Locate the cell with the specified text and output its [X, Y] center coordinate. 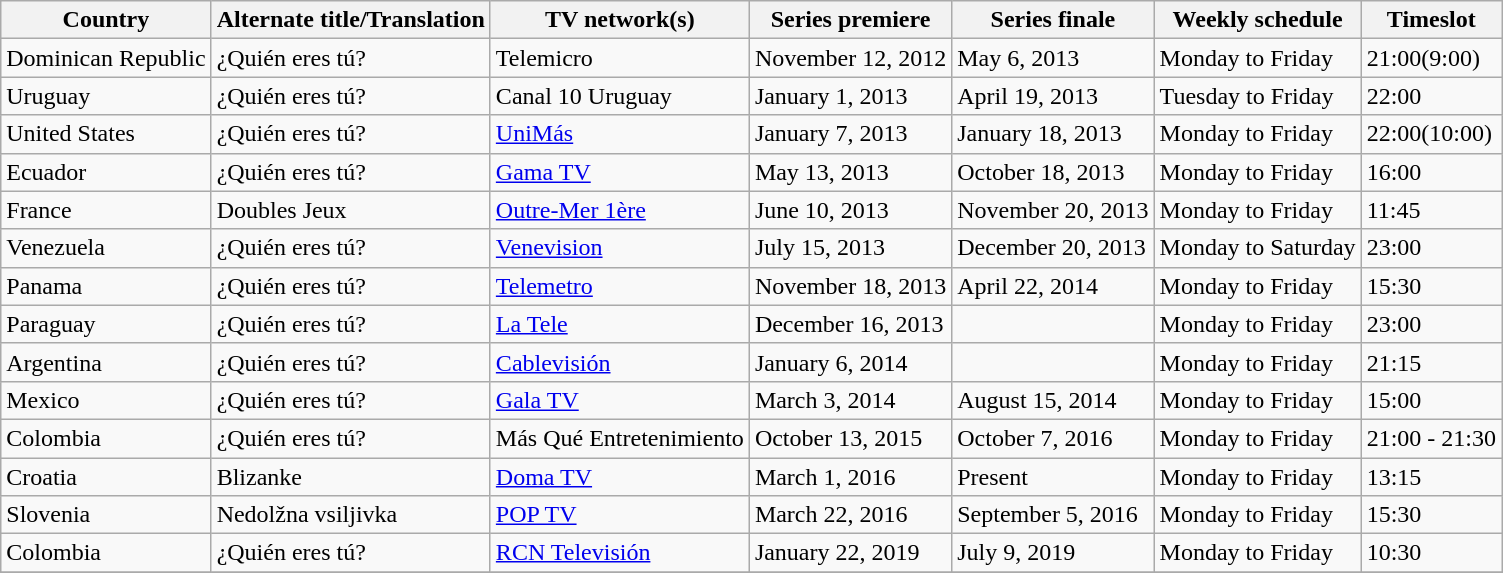
Cablevisión [620, 362]
Ecuador [106, 172]
Doubles Jeux [350, 210]
January 6, 2014 [850, 362]
13:15 [1431, 477]
Dominican Republic [106, 58]
United States [106, 134]
Blizanke [350, 477]
April 19, 2013 [1053, 96]
Slovenia [106, 515]
Series premiere [850, 20]
Nedolžna vsiljivka [350, 515]
Venezuela [106, 248]
October 7, 2016 [1053, 438]
July 15, 2013 [850, 248]
March 22, 2016 [850, 515]
March 3, 2014 [850, 400]
Alternate title/Translation [350, 20]
Uruguay [106, 96]
May 6, 2013 [1053, 58]
June 10, 2013 [850, 210]
Monday to Saturday [1258, 248]
January 7, 2013 [850, 134]
January 18, 2013 [1053, 134]
November 18, 2013 [850, 286]
Weekly schedule [1258, 20]
22:00(10:00) [1431, 134]
21:00(9:00) [1431, 58]
January 22, 2019 [850, 553]
Timeslot [1431, 20]
Croatia [106, 477]
Tuesday to Friday [1258, 96]
Series finale [1053, 20]
16:00 [1431, 172]
Argentina [106, 362]
Gama TV [620, 172]
RCN Televisión [620, 553]
Telemicro [620, 58]
Mexico [106, 400]
Más Qué Entretenimiento [620, 438]
15:00 [1431, 400]
July 9, 2019 [1053, 553]
22:00 [1431, 96]
May 13, 2013 [850, 172]
Venevision [620, 248]
March 1, 2016 [850, 477]
November 20, 2013 [1053, 210]
Doma TV [620, 477]
January 1, 2013 [850, 96]
POP TV [620, 515]
10:30 [1431, 553]
October 13, 2015 [850, 438]
November 12, 2012 [850, 58]
11:45 [1431, 210]
Present [1053, 477]
October 18, 2013 [1053, 172]
September 5, 2016 [1053, 515]
France [106, 210]
August 15, 2014 [1053, 400]
Gala TV [620, 400]
Telemetro [620, 286]
Outre-Mer 1ère [620, 210]
21:00 - 21:30 [1431, 438]
December 20, 2013 [1053, 248]
Panama [106, 286]
Canal 10 Uruguay [620, 96]
21:15 [1431, 362]
Paraguay [106, 324]
Country [106, 20]
TV network(s) [620, 20]
December 16, 2013 [850, 324]
UniMás [620, 134]
April 22, 2014 [1053, 286]
La Tele [620, 324]
